For the text-containing cell, return its midpoint in (X, Y) coordinate format. 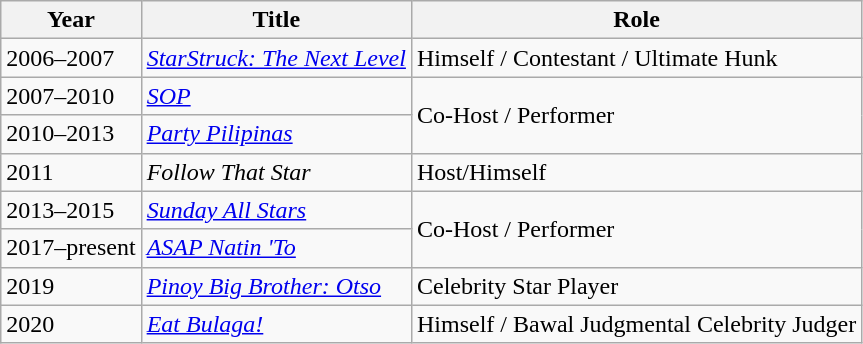
Himself / Contestant / Ultimate Hunk (636, 58)
SOP (276, 96)
2006–2007 (71, 58)
Celebrity Star Player (636, 286)
Follow That Star (276, 172)
Sunday All Stars (276, 210)
Himself / Bawal Judgmental Celebrity Judger (636, 324)
StarStruck: The Next Level (276, 58)
2013–2015 (71, 210)
2020 (71, 324)
2011 (71, 172)
Year (71, 20)
Role (636, 20)
Pinoy Big Brother: Otso (276, 286)
Host/Himself (636, 172)
ASAP Natin 'To (276, 248)
2019 (71, 286)
2007–2010 (71, 96)
Eat Bulaga! (276, 324)
2010–2013 (71, 134)
2017–present (71, 248)
Party Pilipinas (276, 134)
Title (276, 20)
